Extract the (X, Y) coordinate from the center of the cell holding the provided text.  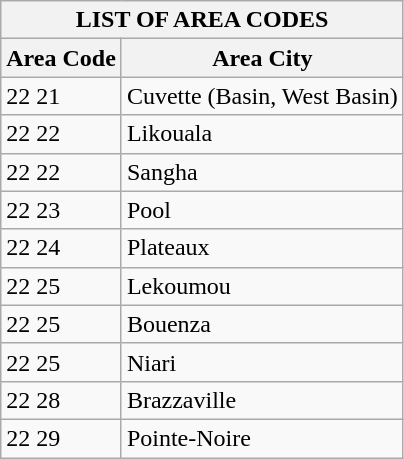
22 23 (62, 210)
LIST OF AREA CODES (202, 20)
Niari (262, 362)
Bouenza (262, 324)
Brazzaville (262, 400)
22 28 (62, 400)
Pointe-Noire (262, 438)
22 21 (62, 96)
Plateaux (262, 248)
Cuvette (Basin, West Basin) (262, 96)
Likouala (262, 134)
22 24 (62, 248)
Pool (262, 210)
Sangha (262, 172)
22 29 (62, 438)
Area Code (62, 58)
Area City (262, 58)
Lekoumou (262, 286)
